Identify which cell holds the provided text, then report its (X, Y) central coordinate. 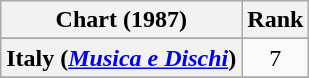
7 (276, 58)
Chart (1987) (122, 20)
Italy (Musica e Dischi) (122, 58)
Rank (276, 20)
